For the text-containing cell, return its midpoint in [X, Y] coordinate format. 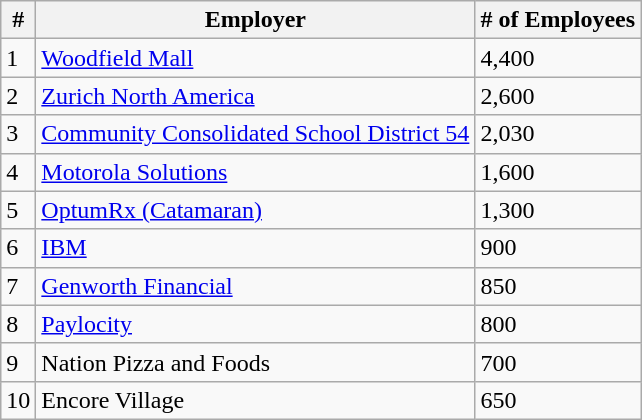
2 [18, 96]
Motorola Solutions [256, 172]
Community Consolidated School District 54 [256, 134]
700 [558, 362]
2,600 [558, 96]
Woodfield Mall [256, 58]
4 [18, 172]
2,030 [558, 134]
Genworth Financial [256, 286]
# [18, 20]
900 [558, 248]
650 [558, 400]
IBM [256, 248]
8 [18, 324]
Paylocity [256, 324]
7 [18, 286]
3 [18, 134]
Encore Village [256, 400]
Nation Pizza and Foods [256, 362]
4,400 [558, 58]
850 [558, 286]
1,300 [558, 210]
Employer [256, 20]
9 [18, 362]
Zurich North America [256, 96]
OptumRx (Catamaran) [256, 210]
6 [18, 248]
10 [18, 400]
800 [558, 324]
5 [18, 210]
1,600 [558, 172]
# of Employees [558, 20]
1 [18, 58]
